Scan for the cell matching the given text and deliver its (X, Y) coordinate at center. 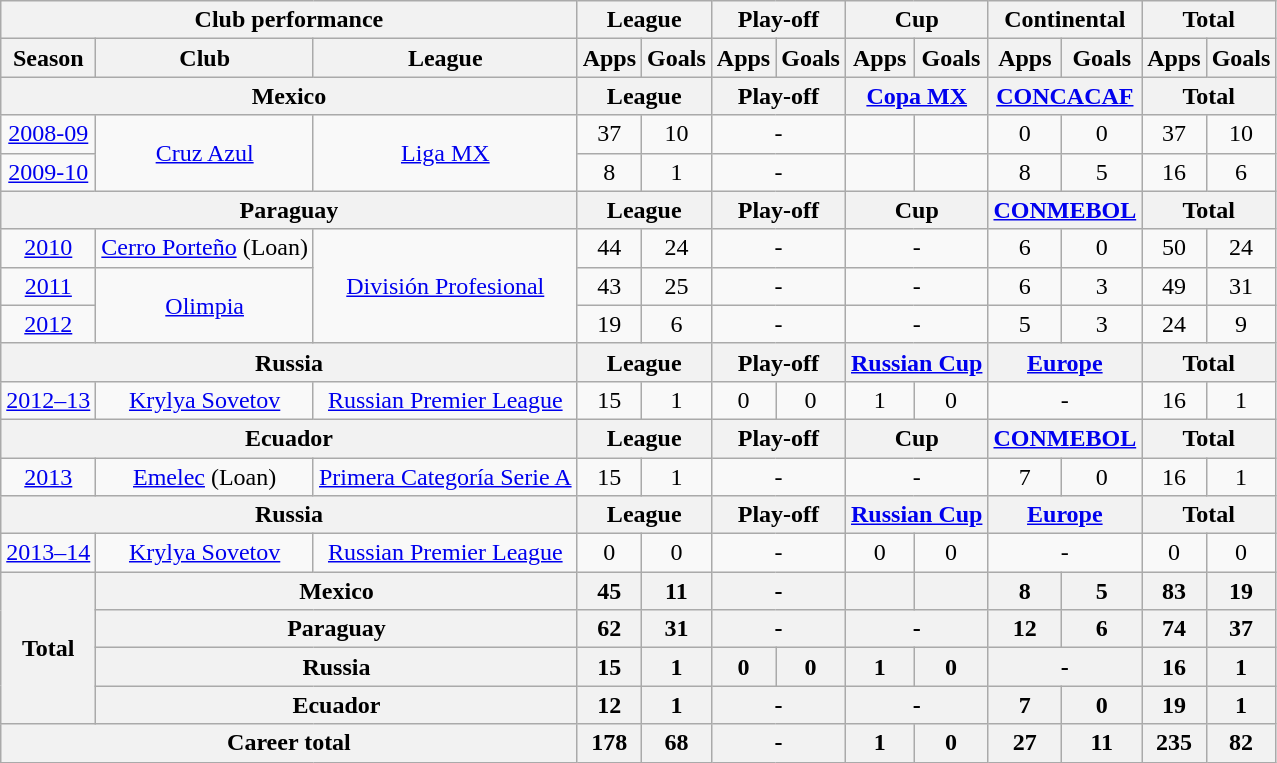
Continental (1065, 20)
Liga MX (445, 153)
Club (205, 58)
Olimpia (205, 305)
2008-09 (48, 134)
43 (609, 286)
9 (1241, 324)
Club performance (289, 20)
2013–14 (48, 553)
44 (609, 248)
62 (609, 629)
235 (1174, 743)
División Profesional (445, 286)
2012 (48, 324)
2012–13 (48, 400)
49 (1174, 286)
2009-10 (48, 172)
82 (1241, 743)
Cruz Azul (205, 153)
2010 (48, 248)
Cerro Porteño (Loan) (205, 248)
68 (677, 743)
27 (1025, 743)
50 (1174, 248)
74 (1174, 629)
2011 (48, 286)
Season (48, 58)
CONCACAF (1065, 96)
Career total (289, 743)
45 (609, 591)
Emelec (Loan) (205, 477)
25 (677, 286)
178 (609, 743)
Copa MX (916, 96)
Primera Categoría Serie A (445, 477)
2013 (48, 477)
83 (1174, 591)
